Output the (X, Y) coordinate of the center of the cell containing the given text.  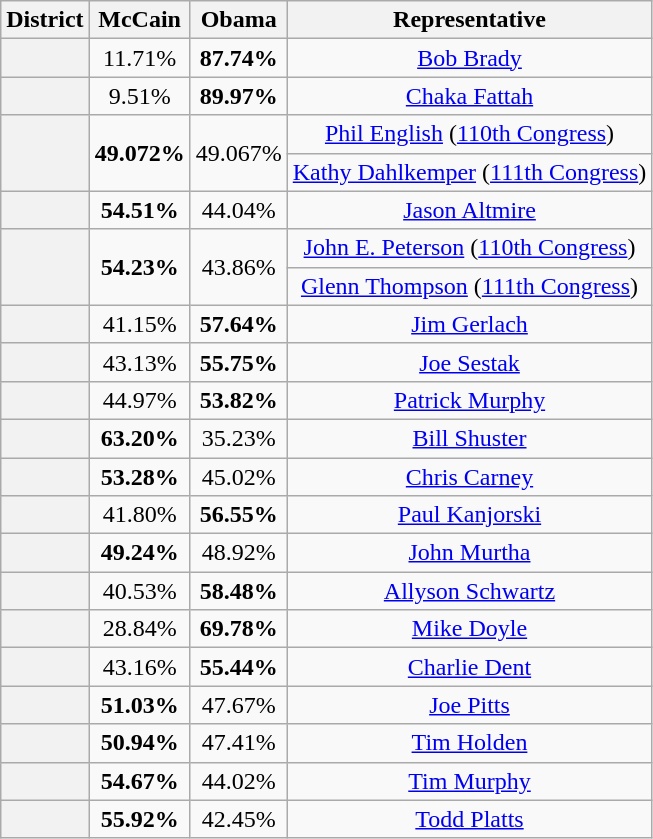
47.41% (238, 743)
28.84% (140, 629)
43.16% (140, 667)
44.04% (238, 210)
11.71% (140, 58)
40.53% (140, 591)
54.23% (140, 267)
43.86% (238, 267)
Bill Shuster (470, 438)
Mike Doyle (470, 629)
Charlie Dent (470, 667)
Phil English (110th Congress) (470, 134)
John Murtha (470, 553)
45.02% (238, 477)
58.48% (238, 591)
District (45, 20)
Patrick Murphy (470, 400)
49.072% (140, 153)
McCain (140, 20)
43.13% (140, 362)
Bob Brady (470, 58)
87.74% (238, 58)
44.02% (238, 781)
54.67% (140, 781)
48.92% (238, 553)
51.03% (140, 705)
9.51% (140, 96)
42.45% (238, 819)
55.92% (140, 819)
35.23% (238, 438)
49.067% (238, 153)
53.28% (140, 477)
Todd Platts (470, 819)
Joe Sestak (470, 362)
Chaka Fattah (470, 96)
Representative (470, 20)
John E. Peterson (110th Congress) (470, 248)
Tim Holden (470, 743)
54.51% (140, 210)
47.67% (238, 705)
53.82% (238, 400)
55.44% (238, 667)
41.80% (140, 515)
Jason Altmire (470, 210)
63.20% (140, 438)
55.75% (238, 362)
Allyson Schwartz (470, 591)
41.15% (140, 324)
56.55% (238, 515)
Tim Murphy (470, 781)
Jim Gerlach (470, 324)
49.24% (140, 553)
89.97% (238, 96)
Obama (238, 20)
Kathy Dahlkemper (111th Congress) (470, 172)
Chris Carney (470, 477)
Glenn Thompson (111th Congress) (470, 286)
57.64% (238, 324)
50.94% (140, 743)
69.78% (238, 629)
Joe Pitts (470, 705)
Paul Kanjorski (470, 515)
44.97% (140, 400)
